Detect which cell encompasses the target text, then output its (x, y) center coordinate. 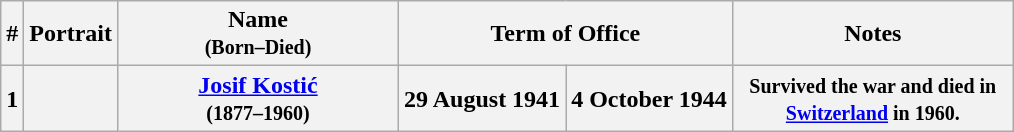
Name(Born–Died) (258, 34)
1 (12, 98)
Term of Office (566, 34)
Notes (872, 34)
4 October 1944 (650, 98)
# (12, 34)
Josif Kostić(1877–1960) (258, 98)
Portrait (71, 34)
29 August 1941 (482, 98)
Survived the war and died in Switzerland in 1960. (872, 98)
